Scan for the cell matching the given text and deliver its [X, Y] coordinate at center. 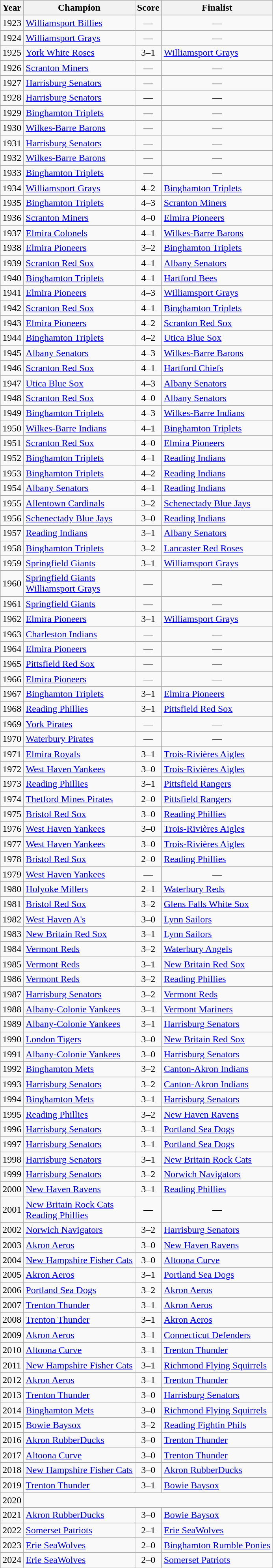
Reading Fightin Phils [217, 1425]
1937 [12, 233]
1969 [12, 724]
1994 [12, 1099]
Williamsport Billies [79, 23]
2006 [12, 1290]
Waterbury Pirates [79, 739]
1928 [12, 98]
2008 [12, 1320]
1983 [12, 934]
1942 [12, 308]
1985 [12, 964]
1984 [12, 949]
1982 [12, 919]
1971 [12, 754]
1988 [12, 1009]
1936 [12, 218]
1964 [12, 649]
1972 [12, 769]
London Tigers [79, 1039]
1970 [12, 739]
1975 [12, 814]
2021 [12, 1515]
1950 [12, 428]
1958 [12, 548]
New Britain Rock Cats [217, 1159]
2014 [12, 1410]
1961 [12, 604]
Year [12, 8]
2016 [12, 1440]
2000 [12, 1189]
Glens Falls White Sox [217, 904]
1932 [12, 158]
2020 [12, 1500]
1998 [12, 1159]
1944 [12, 338]
1990 [12, 1039]
1951 [12, 443]
1947 [12, 383]
Champion [79, 8]
1973 [12, 784]
1948 [12, 398]
1929 [12, 113]
1980 [12, 889]
2009 [12, 1335]
1941 [12, 293]
Thetford Mines Pirates [79, 799]
2013 [12, 1395]
1959 [12, 563]
1977 [12, 844]
1962 [12, 619]
Vermont Mariners [217, 1009]
Waterbury Angels [217, 949]
2023 [12, 1545]
York Pirates [79, 724]
1956 [12, 518]
Springfield GiantsWilliamsport Grays [79, 584]
1963 [12, 634]
1992 [12, 1069]
Holyoke Millers [79, 889]
1976 [12, 829]
Allentown Cardinals [79, 503]
1927 [12, 83]
1938 [12, 248]
Elmira Colonels [79, 233]
1995 [12, 1114]
2002 [12, 1230]
2010 [12, 1350]
2004 [12, 1260]
1966 [12, 679]
2005 [12, 1275]
2003 [12, 1245]
2017 [12, 1455]
1933 [12, 173]
1955 [12, 503]
1934 [12, 188]
2018 [12, 1470]
1965 [12, 664]
Binghamton Rumble Ponies [217, 1545]
York White Roses [79, 53]
1968 [12, 709]
2024 [12, 1560]
1981 [12, 904]
1991 [12, 1054]
West Haven A's [79, 919]
1931 [12, 143]
2015 [12, 1425]
1993 [12, 1084]
Hartford Chiefs [217, 368]
1923 [12, 23]
1974 [12, 799]
2012 [12, 1380]
1945 [12, 353]
1954 [12, 488]
2022 [12, 1530]
1987 [12, 994]
2001 [12, 1210]
1952 [12, 458]
1953 [12, 473]
2019 [12, 1485]
1960 [12, 584]
Waterbury Reds [217, 889]
1939 [12, 263]
1997 [12, 1144]
1946 [12, 368]
Finalist [217, 8]
1924 [12, 38]
1949 [12, 413]
Charleston Indians [79, 634]
1986 [12, 979]
1943 [12, 323]
1935 [12, 203]
1989 [12, 1024]
Lancaster Red Roses [217, 548]
Score [148, 8]
1967 [12, 694]
1925 [12, 53]
2011 [12, 1365]
1999 [12, 1174]
1926 [12, 68]
1930 [12, 128]
1978 [12, 859]
2007 [12, 1305]
Hartford Bees [217, 278]
1940 [12, 278]
New Britain Rock CatsReading Phillies [79, 1210]
1996 [12, 1129]
Connecticut Defenders [217, 1335]
1957 [12, 533]
Elmira Royals [79, 754]
1979 [12, 874]
